Determine the (X, Y) coordinate at the center of the cell enclosing the given text.  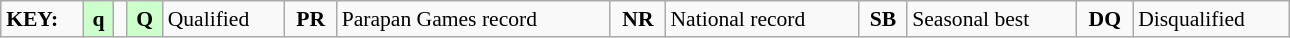
KEY: (42, 19)
q (98, 19)
Parapan Games record (474, 19)
Disqualified (1211, 19)
PR (311, 19)
NR (638, 19)
DQ (1104, 19)
Qualified (224, 19)
National record (762, 19)
SB (884, 19)
Seasonal best (992, 19)
Q (145, 19)
